For the text-containing cell, return its midpoint in (x, y) coordinate format. 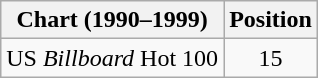
Chart (1990–1999) (112, 20)
Position (271, 20)
US Billboard Hot 100 (112, 58)
15 (271, 58)
